Return the (X, Y) coordinate for the center point of the cell that contains the specified text.  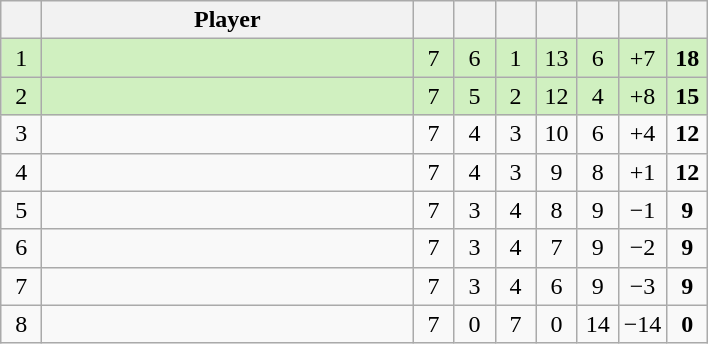
−2 (642, 248)
−3 (642, 286)
14 (598, 324)
+4 (642, 134)
+8 (642, 96)
10 (556, 134)
−1 (642, 210)
15 (688, 96)
13 (556, 58)
Player (228, 20)
−14 (642, 324)
+7 (642, 58)
+1 (642, 172)
18 (688, 58)
